Pinpoint the cell where the given text exists, returning its (X, Y) midpoint coordinate. 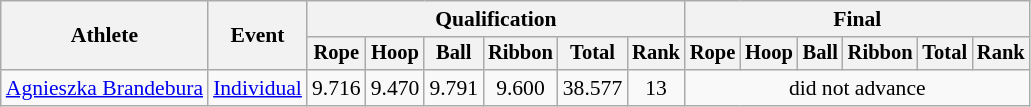
Final (858, 19)
Athlete (104, 36)
Qualification (496, 19)
9.470 (396, 88)
did not advance (858, 88)
13 (656, 88)
Event (258, 36)
9.600 (520, 88)
Individual (258, 88)
38.577 (592, 88)
9.716 (336, 88)
Agnieszka Brandebura (104, 88)
9.791 (454, 88)
